Capture the cell that displays the provided text and extract its (x, y) central coordinate. 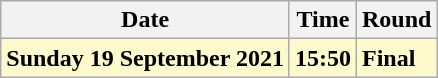
Time (322, 20)
Round (396, 20)
Sunday 19 September 2021 (146, 58)
Date (146, 20)
15:50 (322, 58)
Final (396, 58)
